Capture the cell that displays the provided text and extract its [x, y] central coordinate. 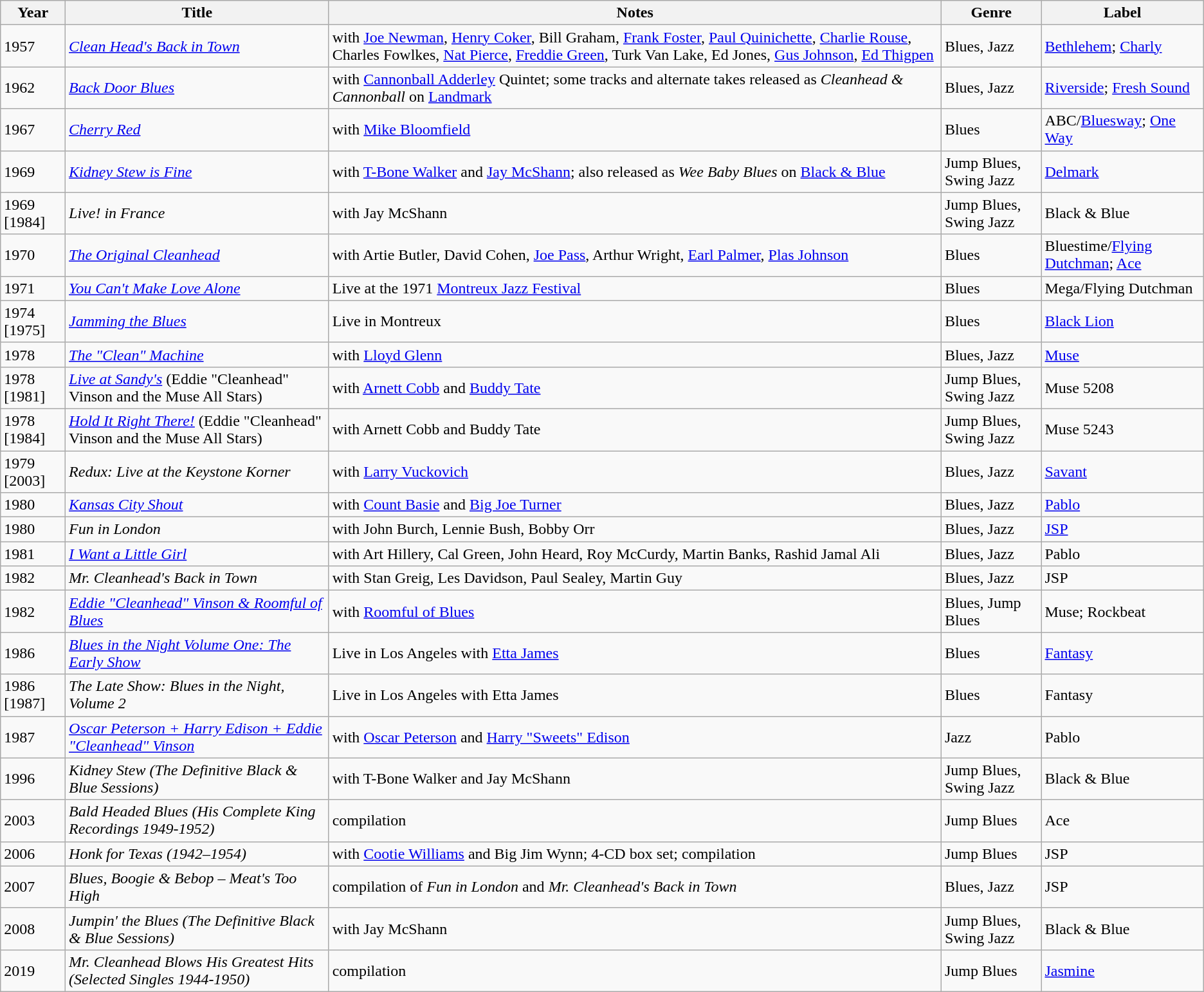
with Art Hillery, Cal Green, John Heard, Roy McCurdy, Martin Banks, Rashid Jamal Ali [635, 554]
1978 [1981] [33, 387]
Black Lion [1122, 322]
Jumpin' the Blues (The Definitive Black & Blue Sessions) [197, 929]
Jamming the Blues [197, 322]
Redux: Live at the Keystone Korner [197, 471]
with Artie Butler, David Cohen, Joe Pass, Arthur Wright, Earl Palmer, Plas Johnson [635, 255]
Kidney Stew is Fine [197, 171]
Bluestime/Flying Dutchman; Ace [1122, 255]
Live in Montreux [635, 322]
The Late Show: Blues in the Night, Volume 2 [197, 695]
Hold It Right There! (Eddie "Cleanhead" Vinson and the Muse All Stars) [197, 430]
1971 [33, 288]
with Lloyd Glenn [635, 354]
You Can't Make Love Alone [197, 288]
compilation of Fun in London and Mr. Cleanhead's Back in Town [635, 886]
The Original Cleanhead [197, 255]
1978 [33, 354]
1979 [2003] [33, 471]
Savant [1122, 471]
Mr. Cleanhead's Back in Town [197, 578]
Live at Sandy's (Eddie "Cleanhead" Vinson and the Muse All Stars) [197, 387]
The "Clean" Machine [197, 354]
Jazz [991, 737]
Honk for Texas (1942–1954) [197, 854]
with Cannonball Adderley Quintet; some tracks and alternate takes released as Cleanhead & Cannonball on Landmark [635, 87]
Muse 5208 [1122, 387]
1978 [1984] [33, 430]
with Mike Bloomfield [635, 130]
1986 [1987] [33, 695]
1962 [33, 87]
Bethlehem; Charly [1122, 46]
with T-Bone Walker and Jay McShann [635, 778]
with Roomful of Blues [635, 611]
Kidney Stew (The Definitive Black & Blue Sessions) [197, 778]
Live! in France [197, 214]
Muse [1122, 354]
Blues, Boogie & Bebop – Meat's Too High [197, 886]
Label [1122, 13]
Eddie "Cleanhead" Vinson & Roomful of Blues [197, 611]
Genre [991, 13]
2008 [33, 929]
Kansas City Shout [197, 505]
Notes [635, 13]
Fun in London [197, 529]
Blues, Jump Blues [991, 611]
Cherry Red [197, 130]
2006 [33, 854]
Title [197, 13]
1969 [1984] [33, 214]
Blues in the Night Volume One: The Early Show [197, 654]
Riverside; Fresh Sound [1122, 87]
Mr. Cleanhead Blows His Greatest Hits (Selected Singles 1944-1950) [197, 970]
2003 [33, 821]
1974 [1975] [33, 322]
Jasmine [1122, 970]
with Oscar Peterson and Harry "Sweets" Edison [635, 737]
1986 [33, 654]
with Stan Greig, Les Davidson, Paul Sealey, Martin Guy [635, 578]
I Want a Little Girl [197, 554]
2019 [33, 970]
1967 [33, 130]
Mega/Flying Dutchman [1122, 288]
1996 [33, 778]
with T-Bone Walker and Jay McShann; also released as Wee Baby Blues on Black & Blue [635, 171]
Year [33, 13]
Delmark [1122, 171]
2007 [33, 886]
Muse 5243 [1122, 430]
ABC/Bluesway; One Way [1122, 130]
Ace [1122, 821]
Back Door Blues [197, 87]
1969 [33, 171]
Oscar Peterson + Harry Edison + Eddie "Cleanhead" Vinson [197, 737]
1981 [33, 554]
1987 [33, 737]
with Larry Vuckovich [635, 471]
with Cootie Williams and Big Jim Wynn; 4-CD box set; compilation [635, 854]
Live at the 1971 Montreux Jazz Festival [635, 288]
Bald Headed Blues (His Complete King Recordings 1949-1952) [197, 821]
Clean Head's Back in Town [197, 46]
with Count Basie and Big Joe Turner [635, 505]
1970 [33, 255]
1957 [33, 46]
with John Burch, Lennie Bush, Bobby Orr [635, 529]
Muse; Rockbeat [1122, 611]
